Capture the cell that displays the provided text and extract its (x, y) central coordinate. 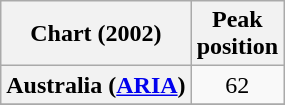
Chart (2002) (96, 34)
Peakposition (237, 34)
62 (237, 85)
Australia (ARIA) (96, 85)
